Provide the (X, Y) coordinate of the cell's center where the given text is located.  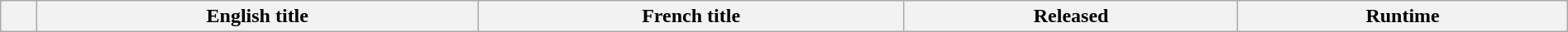
Released (1071, 16)
French title (691, 16)
English title (258, 16)
Runtime (1403, 16)
